Scan for the cell matching the given text and deliver its (x, y) coordinate at center. 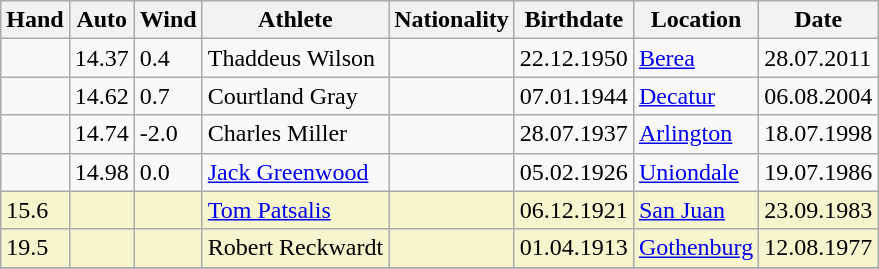
22.12.1950 (574, 58)
19.5 (35, 248)
Berea (696, 58)
San Juan (696, 210)
12.08.1977 (818, 248)
Thaddeus Wilson (295, 58)
28.07.1937 (574, 134)
0.4 (168, 58)
Nationality (452, 20)
Date (818, 20)
Hand (35, 20)
07.01.1944 (574, 96)
14.98 (102, 172)
Wind (168, 20)
19.07.1986 (818, 172)
Uniondale (696, 172)
0.7 (168, 96)
Athlete (295, 20)
Tom Patsalis (295, 210)
28.07.2011 (818, 58)
Location (696, 20)
14.74 (102, 134)
14.37 (102, 58)
14.62 (102, 96)
Auto (102, 20)
Gothenburg (696, 248)
15.6 (35, 210)
0.0 (168, 172)
Robert Reckwardt (295, 248)
18.07.1998 (818, 134)
06.08.2004 (818, 96)
01.04.1913 (574, 248)
05.02.1926 (574, 172)
Birthdate (574, 20)
Charles Miller (295, 134)
Jack Greenwood (295, 172)
Decatur (696, 96)
Courtland Gray (295, 96)
-2.0 (168, 134)
06.12.1921 (574, 210)
Arlington (696, 134)
23.09.1983 (818, 210)
